Locate the cell with the specified text and output its [X, Y] center coordinate. 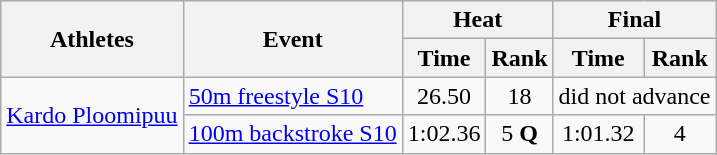
100m backstroke S10 [292, 134]
26.50 [444, 96]
4 [680, 134]
1:02.36 [444, 134]
18 [520, 96]
1:01.32 [598, 134]
Kardo Ploomipuu [92, 115]
did not advance [634, 96]
Athletes [92, 39]
Heat [478, 20]
50m freestyle S10 [292, 96]
Event [292, 39]
Final [634, 20]
5 Q [520, 134]
